Pinpoint the cell where the given text exists, returning its (x, y) midpoint coordinate. 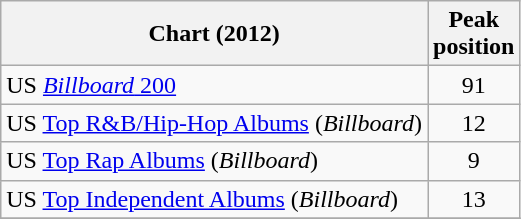
9 (474, 161)
US Top Rap Albums (Billboard) (214, 161)
91 (474, 85)
13 (474, 199)
US Top R&B/Hip-Hop Albums (Billboard) (214, 123)
Chart (2012) (214, 34)
12 (474, 123)
US Top Independent Albums (Billboard) (214, 199)
Peakposition (474, 34)
US Billboard 200 (214, 85)
